Capture the cell that displays the provided text and extract its (X, Y) central coordinate. 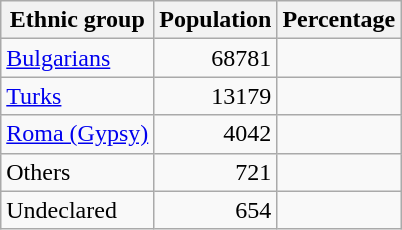
Others (78, 172)
Roma (Gypsy) (78, 134)
Undeclared (78, 210)
Percentage (339, 20)
13179 (216, 96)
4042 (216, 134)
721 (216, 172)
Turks (78, 96)
68781 (216, 58)
Bulgarians (78, 58)
Ethnic group (78, 20)
654 (216, 210)
Population (216, 20)
